Scan for the cell matching the given text and deliver its [x, y] coordinate at center. 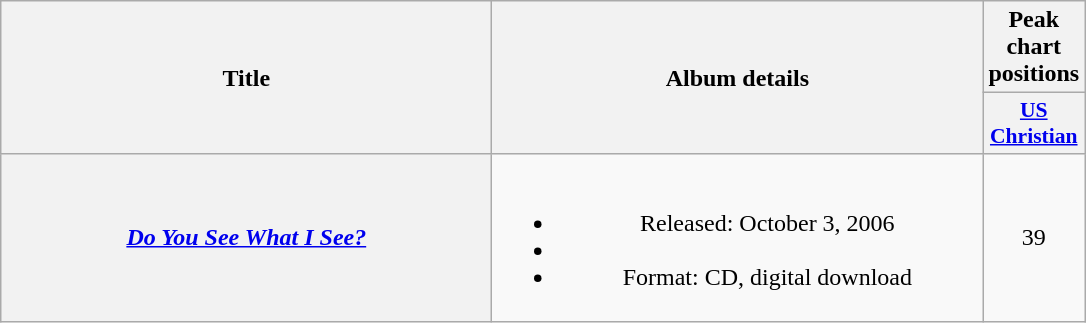
Title [246, 78]
Album details [738, 78]
39 [1034, 238]
Released: October 3, 2006Format: CD, digital download [738, 238]
Do You See What I See? [246, 238]
Peak chart positions [1034, 47]
USChristian [1034, 124]
